Return the (X, Y) coordinate for the center point of the cell that contains the specified text.  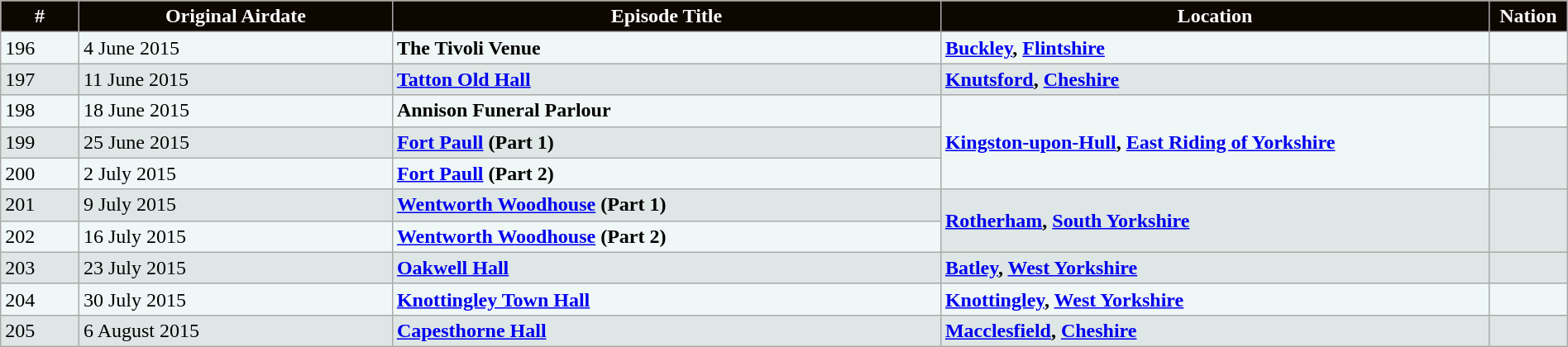
9 July 2015 (235, 205)
Tatton Old Hall (667, 79)
Location (1214, 17)
Macclesfield, Cheshire (1214, 330)
203 (40, 268)
Wentworth Woodhouse (Part 1) (667, 205)
200 (40, 173)
Rotherham, South Yorkshire (1214, 221)
Annison Funeral Parlour (667, 111)
Oakwell Hall (667, 268)
30 July 2015 (235, 299)
11 June 2015 (235, 79)
Nation (1528, 17)
Batley, West Yorkshire (1214, 268)
Buckley, Flintshire (1214, 48)
Capesthorne Hall (667, 330)
Fort Paull (Part 1) (667, 142)
# (40, 17)
198 (40, 111)
Kingston-upon-Hull, East Riding of Yorkshire (1214, 142)
Knottingley, West Yorkshire (1214, 299)
Knottingley Town Hall (667, 299)
Episode Title (667, 17)
196 (40, 48)
25 June 2015 (235, 142)
Original Airdate (235, 17)
Wentworth Woodhouse (Part 2) (667, 236)
202 (40, 236)
199 (40, 142)
16 July 2015 (235, 236)
201 (40, 205)
197 (40, 79)
The Tivoli Venue (667, 48)
2 July 2015 (235, 173)
4 June 2015 (235, 48)
18 June 2015 (235, 111)
23 July 2015 (235, 268)
Fort Paull (Part 2) (667, 173)
204 (40, 299)
Knutsford, Cheshire (1214, 79)
205 (40, 330)
6 August 2015 (235, 330)
